Output the (X, Y) coordinate of the center of the cell containing the given text.  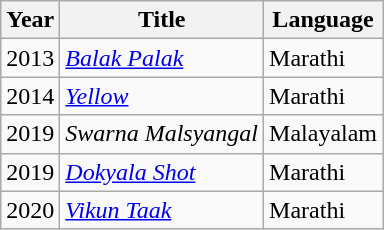
2013 (30, 58)
Vikun Taak (162, 210)
2014 (30, 96)
Malayalam (324, 134)
Year (30, 20)
2020 (30, 210)
Language (324, 20)
Title (162, 20)
Swarna Malsyangal (162, 134)
Dokyala Shot (162, 172)
Yellow (162, 96)
Balak Palak (162, 58)
